Pinpoint the cell where the given text exists, returning its [x, y] midpoint coordinate. 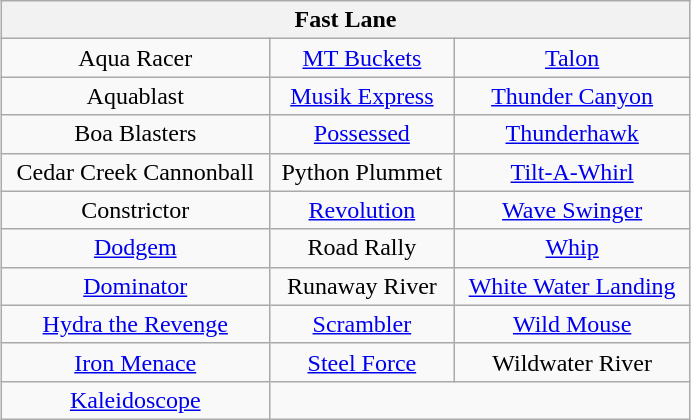
Python Plummet [362, 172]
Iron Menace [135, 362]
Wave Swinger [572, 210]
Possessed [362, 134]
Scrambler [362, 324]
Constrictor [135, 210]
Tilt-A-Whirl [572, 172]
Cedar Creek Cannonball [135, 172]
White Water Landing [572, 286]
Fast Lane [345, 20]
MT Buckets [362, 58]
Thunderhawk [572, 134]
Dodgem [135, 248]
Steel Force [362, 362]
Aqua Racer [135, 58]
Talon [572, 58]
Musik Express [362, 96]
Whip [572, 248]
Runaway River [362, 286]
Thunder Canyon [572, 96]
Dominator [135, 286]
Kaleidoscope [135, 400]
Boa Blasters [135, 134]
Wild Mouse [572, 324]
Revolution [362, 210]
Road Rally [362, 248]
Aquablast [135, 96]
Hydra the Revenge [135, 324]
Wildwater River [572, 362]
